Scan for the cell matching the given text and deliver its [X, Y] coordinate at center. 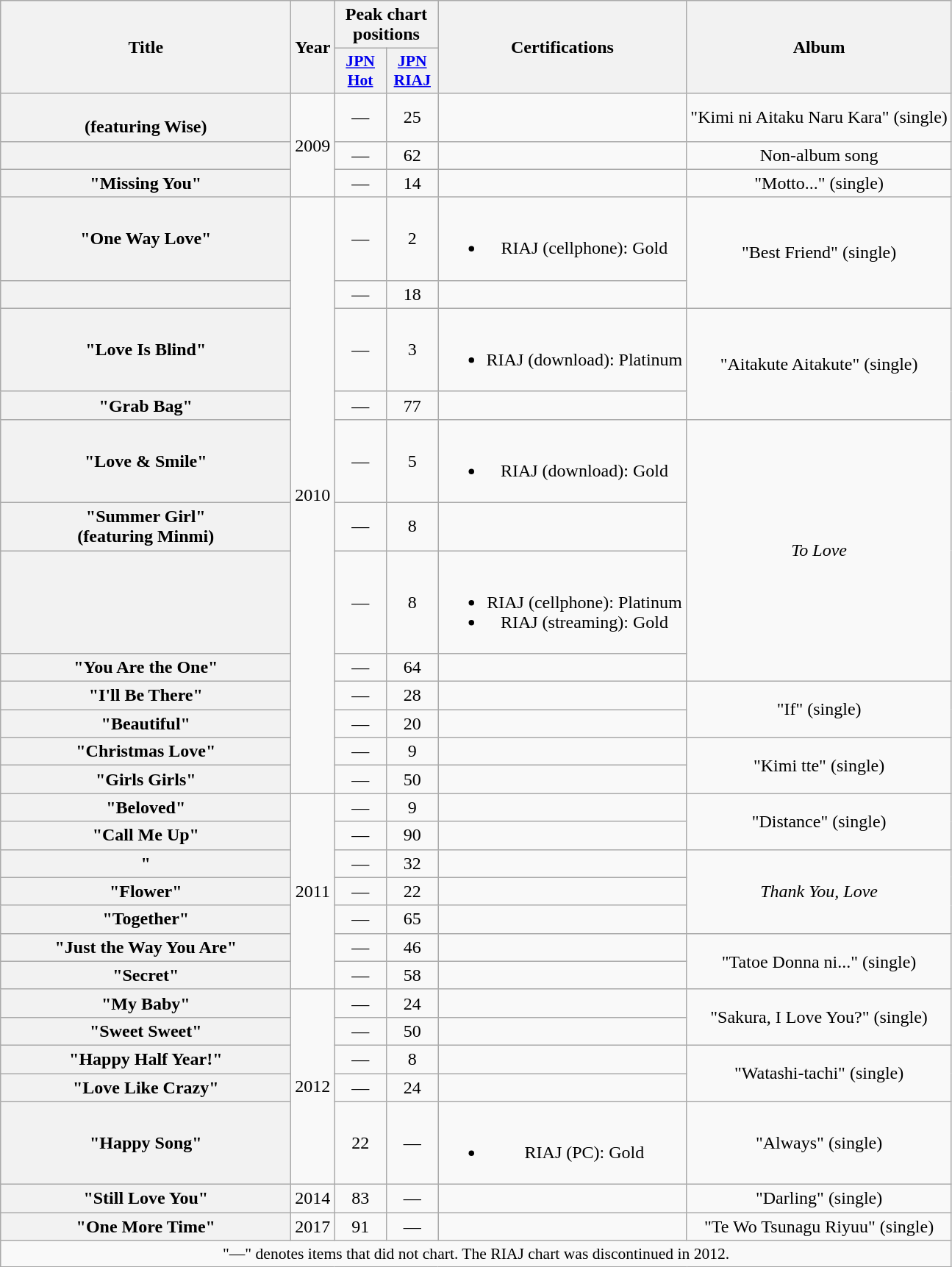
58 [412, 975]
"If" (single) [819, 710]
90 [412, 835]
Year [313, 47]
"Distance" (single) [819, 821]
2011 [313, 891]
14 [412, 183]
Certifications [562, 47]
"Kimi tte" (single) [819, 765]
62 [412, 155]
"Tatoe Donna ni..." (single) [819, 961]
2 [412, 238]
"Summer Girl"(featuring Minmi) [146, 527]
"Best Friend" (single) [819, 253]
Title [146, 47]
Album [819, 47]
Non-album song [819, 155]
32 [412, 863]
"My Baby" [146, 1003]
2009 [313, 146]
20 [412, 724]
77 [412, 405]
"Still Love You" [146, 1199]
RIAJ (download): Gold [562, 460]
RIAJ (PC): Gold [562, 1143]
3 [412, 350]
64 [412, 668]
JPN Hot [360, 71]
2017 [313, 1227]
2010 [313, 496]
" [146, 863]
"Call Me Up" [146, 835]
"You Are the One" [146, 668]
18 [412, 294]
"Always" (single) [819, 1143]
"Christmas Love" [146, 752]
"Love & Smile" [146, 460]
RIAJ (download): Platinum [562, 350]
"Sweet Sweet" [146, 1031]
RIAJ (cellphone): Gold [562, 238]
5 [412, 460]
"Darling" (single) [819, 1199]
"Together" [146, 919]
"Beautiful" [146, 724]
"Missing You" [146, 183]
"Sakura, I Love You?" (single) [819, 1017]
2014 [313, 1199]
46 [412, 947]
"One More Time" [146, 1227]
"Secret" [146, 975]
To Love [819, 550]
"Kimi ni Aitaku Naru Kara" (single) [819, 118]
"Love Like Crazy" [146, 1088]
"Motto..." (single) [819, 183]
"Happy Half Year!" [146, 1059]
JPN RIAJ [412, 71]
"Flower" [146, 891]
"Happy Song" [146, 1143]
(featuring Wise) [146, 118]
"Girls Girls" [146, 779]
28 [412, 696]
91 [360, 1227]
"Te Wo Tsunagu Riyuu" (single) [819, 1227]
"Watashi-tachi" (single) [819, 1073]
"Aitakute Aitakute" (single) [819, 363]
Thank You, Love [819, 891]
83 [360, 1199]
65 [412, 919]
"Grab Bag" [146, 405]
"I'll Be There" [146, 696]
"Love Is Blind" [146, 350]
"One Way Love" [146, 238]
"Just the Way You Are" [146, 947]
"—" denotes items that did not chart. The RIAJ chart was discontinued in 2012. [476, 1254]
Peak chart positions [387, 25]
RIAJ (cellphone): PlatinumRIAJ (streaming): Gold [562, 602]
2012 [313, 1087]
25 [412, 118]
"Beloved" [146, 807]
